Search for the cell housing the specified text and yield its (x, y) center coordinate. 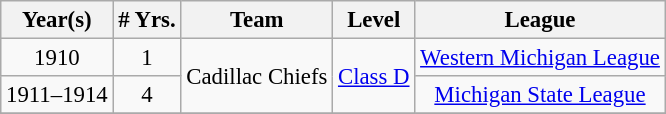
Team (257, 20)
Cadillac Chiefs (257, 76)
League (540, 20)
1910 (57, 58)
Michigan State League (540, 95)
# Yrs. (147, 20)
Class D (374, 76)
1 (147, 58)
Western Michigan League (540, 58)
1911–1914 (57, 95)
4 (147, 95)
Year(s) (57, 20)
Level (374, 20)
